Determine the [x, y] coordinate at the center of the cell enclosing the given text.  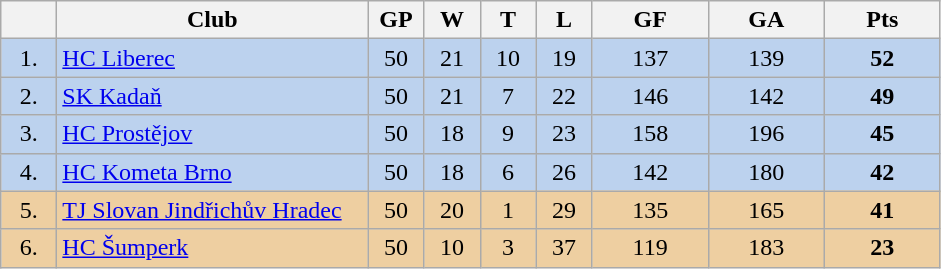
3 [508, 248]
26 [564, 172]
4. [29, 172]
GA [766, 20]
180 [766, 172]
20 [452, 210]
135 [650, 210]
2. [29, 96]
HC Liberec [212, 58]
139 [766, 58]
52 [882, 58]
165 [766, 210]
HC Prostějov [212, 134]
L [564, 20]
196 [766, 134]
19 [564, 58]
158 [650, 134]
183 [766, 248]
W [452, 20]
137 [650, 58]
3. [29, 134]
6 [508, 172]
37 [564, 248]
45 [882, 134]
9 [508, 134]
49 [882, 96]
HC Šumperk [212, 248]
Pts [882, 20]
GF [650, 20]
1 [508, 210]
Club [212, 20]
146 [650, 96]
T [508, 20]
SK Kadaň [212, 96]
7 [508, 96]
22 [564, 96]
29 [564, 210]
41 [882, 210]
119 [650, 248]
TJ Slovan Jindřichův Hradec [212, 210]
1. [29, 58]
GP [396, 20]
5. [29, 210]
HC Kometa Brno [212, 172]
42 [882, 172]
6. [29, 248]
